Pinpoint the cell where the given text exists, returning its (x, y) midpoint coordinate. 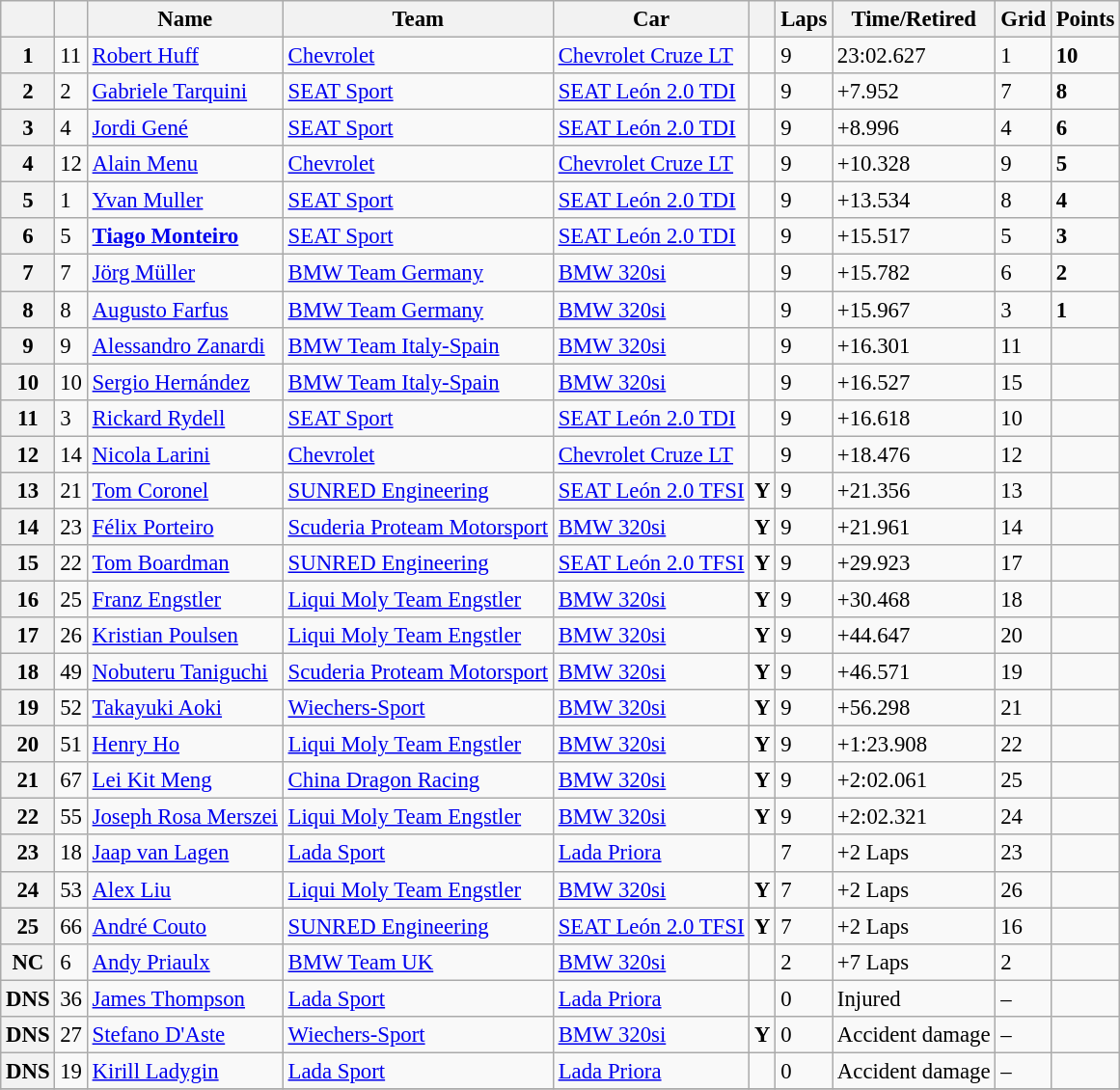
+15.517 (915, 236)
+7 Laps (915, 962)
49 (71, 672)
Team (418, 19)
Jaap van Lagen (185, 854)
66 (71, 926)
BMW Team UK (418, 962)
Félix Porteiro (185, 527)
36 (71, 998)
Lei Kit Meng (185, 780)
+1:23.908 (915, 745)
China Dragon Racing (418, 780)
Points (1084, 19)
Laps (805, 19)
+46.571 (915, 672)
Robert Huff (185, 56)
NC (28, 962)
+18.476 (915, 454)
Injured (915, 998)
+44.647 (915, 636)
55 (71, 817)
51 (71, 745)
Name (185, 19)
André Couto (185, 926)
Kristian Poulsen (185, 636)
Tiago Monteiro (185, 236)
Gabriele Tarquini (185, 92)
Joseph Rosa Merszei (185, 817)
Grid (1023, 19)
+21.356 (915, 491)
+2:02.321 (915, 817)
+16.618 (915, 418)
+15.967 (915, 310)
+15.782 (915, 273)
Jordi Gené (185, 128)
52 (71, 708)
27 (71, 1035)
Augusto Farfus (185, 310)
+7.952 (915, 92)
Time/Retired (915, 19)
Car (650, 19)
Takayuki Aoki (185, 708)
Alex Liu (185, 889)
Stefano D'Aste (185, 1035)
53 (71, 889)
Kirill Ladygin (185, 1071)
+2:02.061 (915, 780)
23:02.627 (915, 56)
+56.298 (915, 708)
Andy Priaulx (185, 962)
Sergio Hernández (185, 382)
Alessandro Zanardi (185, 345)
Tom Coronel (185, 491)
Franz Engstler (185, 599)
Henry Ho (185, 745)
+16.301 (915, 345)
+13.534 (915, 201)
+10.328 (915, 164)
Alain Menu (185, 164)
+16.527 (915, 382)
James Thompson (185, 998)
+30.468 (915, 599)
Rickard Rydell (185, 418)
Yvan Muller (185, 201)
Nobuteru Taniguchi (185, 672)
Jörg Müller (185, 273)
Tom Boardman (185, 563)
67 (71, 780)
+29.923 (915, 563)
+21.961 (915, 527)
Nicola Larini (185, 454)
+8.996 (915, 128)
